Scan for the cell matching the given text and deliver its (x, y) coordinate at center. 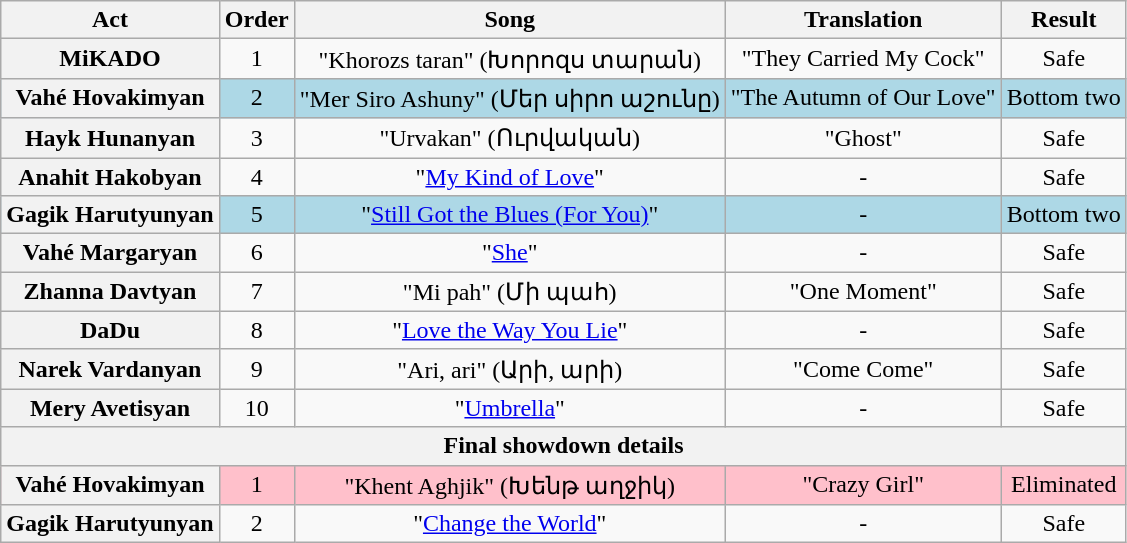
"Khorozs taran" (Խորոզս տարան) (510, 59)
"Urvakan" (Ուրվական) (510, 138)
Mery Avetisyan (110, 408)
"Love the Way You Lie" (510, 330)
"Khent Aghjik" (Խենթ աղջիկ) (510, 485)
"Umbrella" (510, 408)
"Ari, ari" (Արի, արի) (510, 369)
"Change the World" (510, 524)
"Crazy Girl" (863, 485)
9 (256, 369)
Result (1064, 20)
"Come Come" (863, 369)
Song (510, 20)
Final showdown details (564, 446)
Vahé Margaryan (110, 253)
"The Autumn of Our Love" (863, 98)
"She" (510, 253)
5 (256, 215)
DaDu (110, 330)
10 (256, 408)
4 (256, 177)
"My Kind of Love" (510, 177)
7 (256, 292)
"Still Got the Blues (For You)" (510, 215)
Act (110, 20)
"Ghost" (863, 138)
"They Carried My Cock" (863, 59)
"Mi pah" (Մի պահ) (510, 292)
Zhanna Davtyan (110, 292)
MiKADO (110, 59)
"Mer Siro Ashuny" (Մեր սիրո աշունը) (510, 98)
Anahit Hakobyan (110, 177)
Hayk Hunanyan (110, 138)
6 (256, 253)
Eliminated (1064, 485)
8 (256, 330)
3 (256, 138)
Translation (863, 20)
"One Moment" (863, 292)
Narek Vardanyan (110, 369)
Order (256, 20)
